Identify which cell holds the provided text, then report its [X, Y] central coordinate. 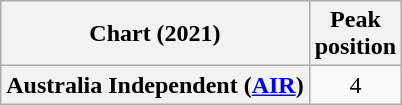
Peakposition [355, 34]
Australia Independent (AIR) [155, 85]
4 [355, 85]
Chart (2021) [155, 34]
